Search for the cell housing the specified text and yield its (X, Y) center coordinate. 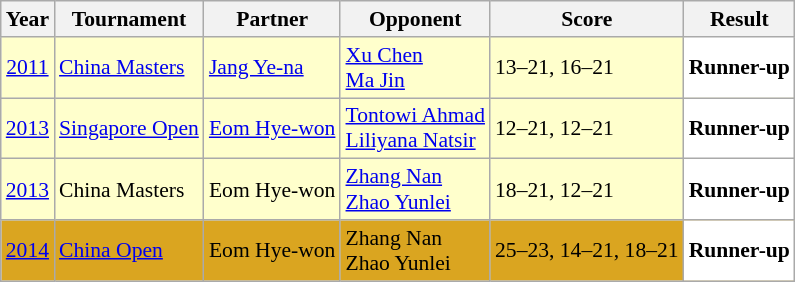
Score (587, 19)
Singapore Open (129, 128)
2014 (28, 250)
Year (28, 19)
2011 (28, 68)
13–21, 16–21 (587, 68)
Opponent (415, 19)
China Open (129, 250)
25–23, 14–21, 18–21 (587, 250)
12–21, 12–21 (587, 128)
18–21, 12–21 (587, 190)
Jang Ye-na (272, 68)
Result (740, 19)
Partner (272, 19)
Tournament (129, 19)
Tontowi Ahmad Liliyana Natsir (415, 128)
Xu Chen Ma Jin (415, 68)
